Search for the cell housing the specified text and yield its [x, y] center coordinate. 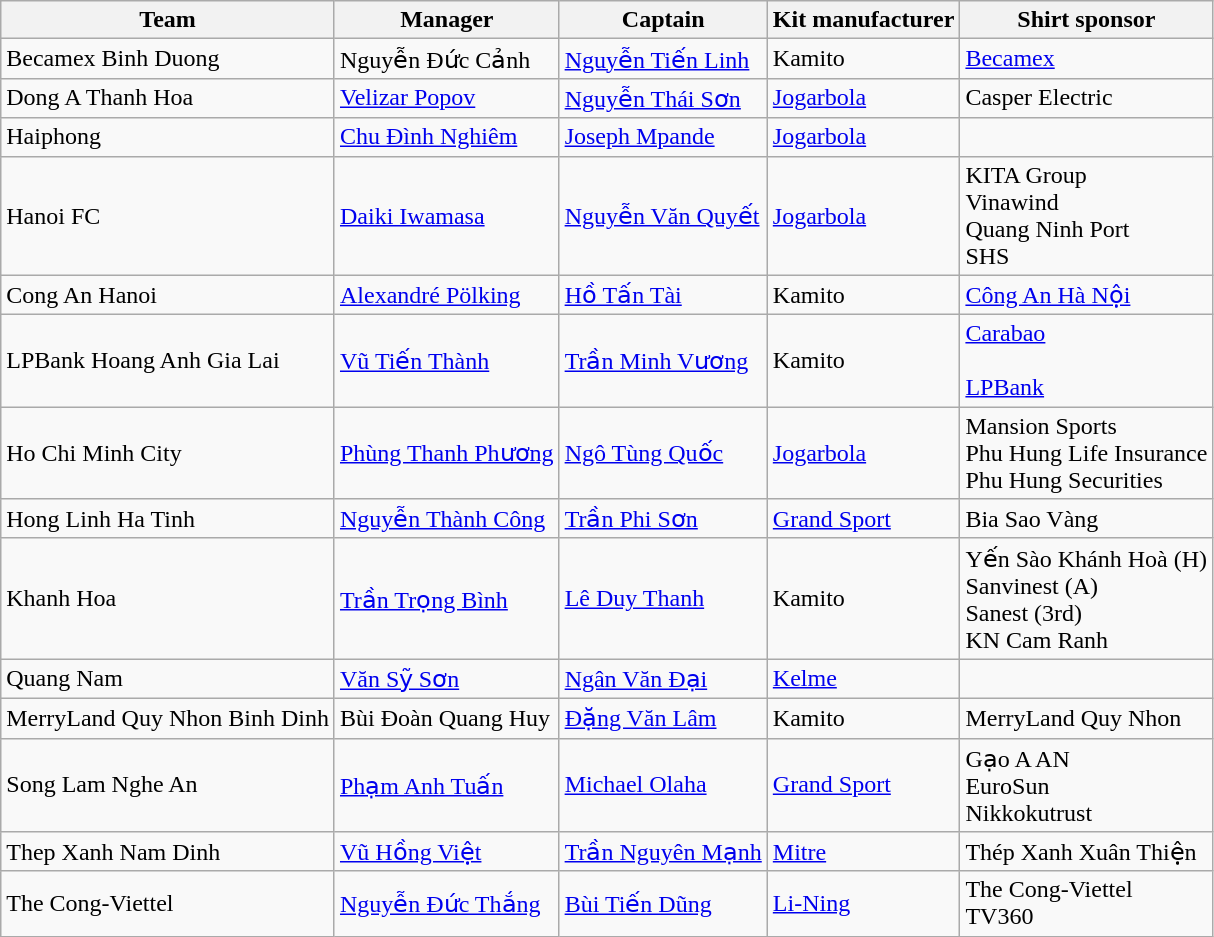
Bùi Đoàn Quang Huy [446, 718]
Li-Ning [864, 904]
Thép Xanh Xuân Thiện [1086, 852]
Cong An Hanoi [168, 295]
Bia Sao Vàng [1086, 519]
Ngân Văn Đại [663, 679]
Đặng Văn Lâm [663, 718]
Casper Electric [1086, 98]
Becamex [1086, 59]
Team [168, 20]
Nguyễn Tiến Linh [663, 59]
Shirt sponsor [1086, 20]
Nguyễn Đức Thắng [446, 904]
Manager [446, 20]
Kelme [864, 679]
Quang Nam [168, 679]
Ngô Tùng Quốc [663, 453]
Văn Sỹ Sơn [446, 679]
The Cong-Viettel TV360 [1086, 904]
Mansion Sports Phu Hung Life Insurance Phu Hung Securities [1086, 453]
Bùi Tiến Dũng [663, 904]
Nguyễn Thành Công [446, 519]
Hanoi FC [168, 216]
Alexandré Pölking [446, 295]
Trần Phi Sơn [663, 519]
Khanh Hoa [168, 598]
Haiphong [168, 137]
MerryLand Quy Nhon Binh Dinh [168, 718]
Hồ Tấn Tài [663, 295]
Song Lam Nghe An [168, 785]
Becamex Binh Duong [168, 59]
Hong Linh Ha Tinh [168, 519]
Công An Hà Nội [1086, 295]
Velizar Popov [446, 98]
Joseph Mpande [663, 137]
MerryLand Quy Nhon [1086, 718]
Phạm Anh Tuấn [446, 785]
Dong A Thanh Hoa [168, 98]
Mitre [864, 852]
Vũ Tiến Thành [446, 361]
Trần Minh Vương [663, 361]
Ho Chi Minh City [168, 453]
Captain [663, 20]
LPBank Hoang Anh Gia Lai [168, 361]
The Cong-Viettel [168, 904]
Trần Nguyên Mạnh [663, 852]
Thep Xanh Nam Dinh [168, 852]
Nguyễn Đức Cảnh [446, 59]
Michael Olaha [663, 785]
Gạo A AN EuroSun Nikkokutrust [1086, 785]
Yến Sào Khánh Hoà (H) Sanvinest (A) Sanest (3rd) KN Cam Ranh [1086, 598]
Chu Đình Nghiêm [446, 137]
Phùng Thanh Phương [446, 453]
Trần Trọng Bình [446, 598]
Nguyễn Văn Quyết [663, 216]
Nguyễn Thái Sơn [663, 98]
Kit manufacturer [864, 20]
Vũ Hồng Việt [446, 852]
Lê Duy Thanh [663, 598]
Carabao LPBank [1086, 361]
KITA Group Vinawind Quang Ninh Port SHS [1086, 216]
Daiki Iwamasa [446, 216]
